For the text-containing cell, return its midpoint in (x, y) coordinate format. 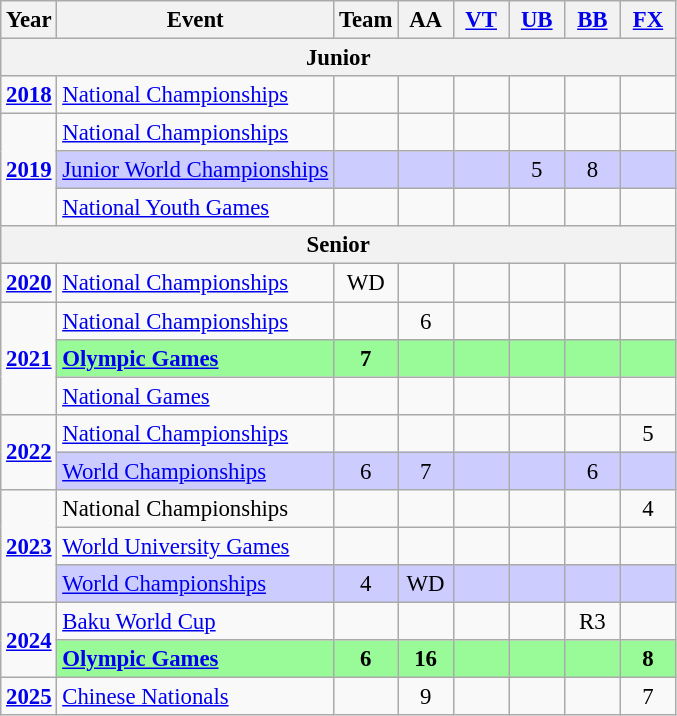
2018 (29, 95)
Event (196, 20)
Chinese Nationals (196, 697)
2024 (29, 640)
Baku World Cup (196, 621)
UB (537, 20)
2022 (29, 452)
World University Games (196, 546)
9 (426, 697)
Junior (338, 58)
BB (593, 20)
R3 (593, 621)
Year (29, 20)
AA (426, 20)
VT (481, 20)
Junior World Championships (196, 170)
2019 (29, 170)
2020 (29, 283)
2021 (29, 358)
2025 (29, 697)
2023 (29, 546)
National Games (196, 396)
FX (648, 20)
Team (366, 20)
16 (426, 659)
Senior (338, 245)
National Youth Games (196, 208)
